Determine the [X, Y] coordinate at the center of the cell enclosing the given text.  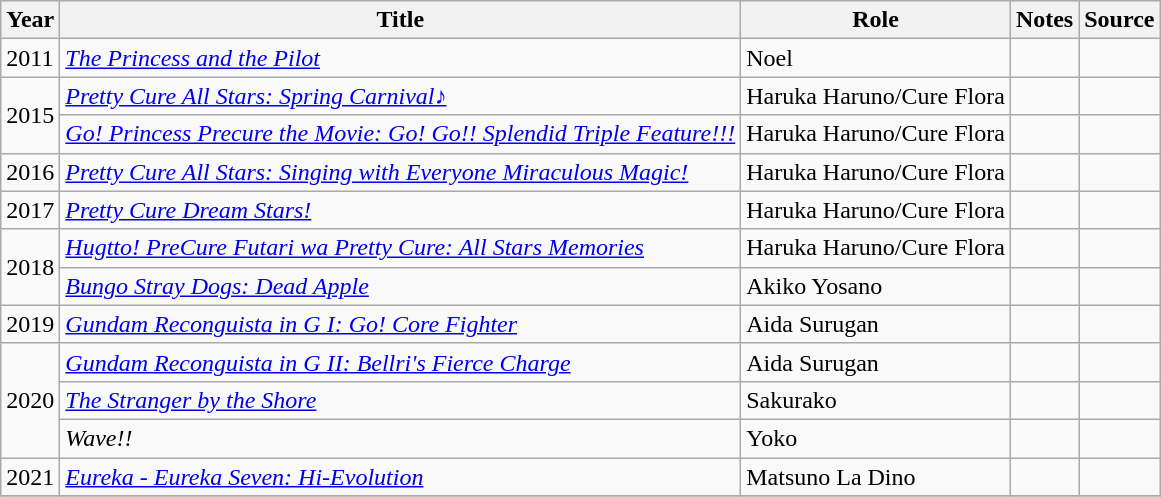
Go! Princess Precure the Movie: Go! Go!! Splendid Triple Feature!!! [400, 134]
Title [400, 20]
2018 [30, 267]
The Stranger by the Shore [400, 400]
Bungo Stray Dogs: Dead Apple [400, 286]
Gundam Reconguista in G II: Bellri's Fierce Charge [400, 362]
2021 [30, 477]
Akiko Yosano [876, 286]
Notes [1044, 20]
Role [876, 20]
Year [30, 20]
2015 [30, 115]
Matsuno La Dino [876, 477]
Hugtto! PreCure Futari wa Pretty Cure: All Stars Memories [400, 248]
Pretty Cure All Stars: Spring Carnival♪ [400, 96]
2011 [30, 58]
Gundam Reconguista in G I: Go! Core Fighter [400, 324]
The Princess and the Pilot [400, 58]
2019 [30, 324]
Eureka - Eureka Seven: Hi-Evolution [400, 477]
Sakurako [876, 400]
2020 [30, 400]
2016 [30, 172]
Pretty Cure Dream Stars! [400, 210]
Yoko [876, 438]
Pretty Cure All Stars: Singing with Everyone Miraculous Magic! [400, 172]
Wave!! [400, 438]
Source [1120, 20]
2017 [30, 210]
Noel [876, 58]
